Output the [X, Y] coordinate of the center of the cell containing the given text.  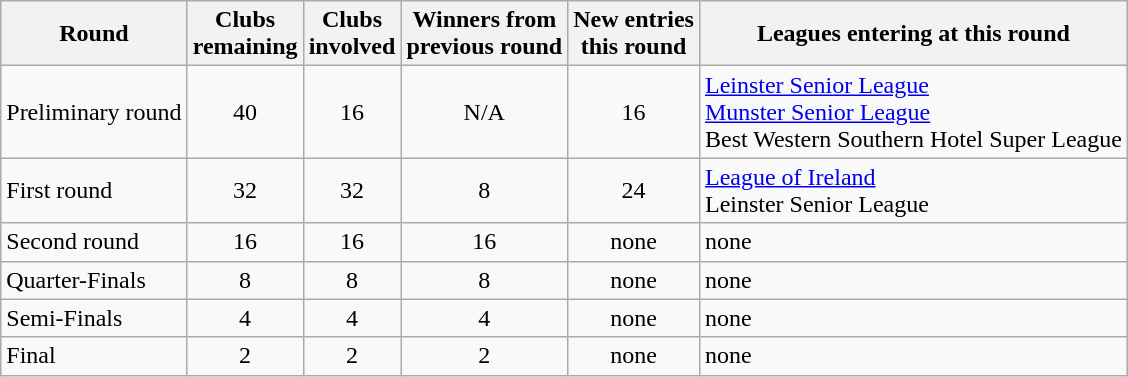
Round [94, 34]
Semi-Finals [94, 318]
Second round [94, 242]
40 [245, 112]
Clubsremaining [245, 34]
Preliminary round [94, 112]
Leagues entering at this round [913, 34]
Winners fromprevious round [484, 34]
First round [94, 190]
Final [94, 356]
24 [634, 190]
Quarter-Finals [94, 280]
Leinster Senior LeagueMunster Senior LeagueBest Western Southern Hotel Super League [913, 112]
New entriesthis round [634, 34]
League of IrelandLeinster Senior League [913, 190]
N/A [484, 112]
Clubsinvolved [352, 34]
